Locate the cell with the specified text and output its (X, Y) center coordinate. 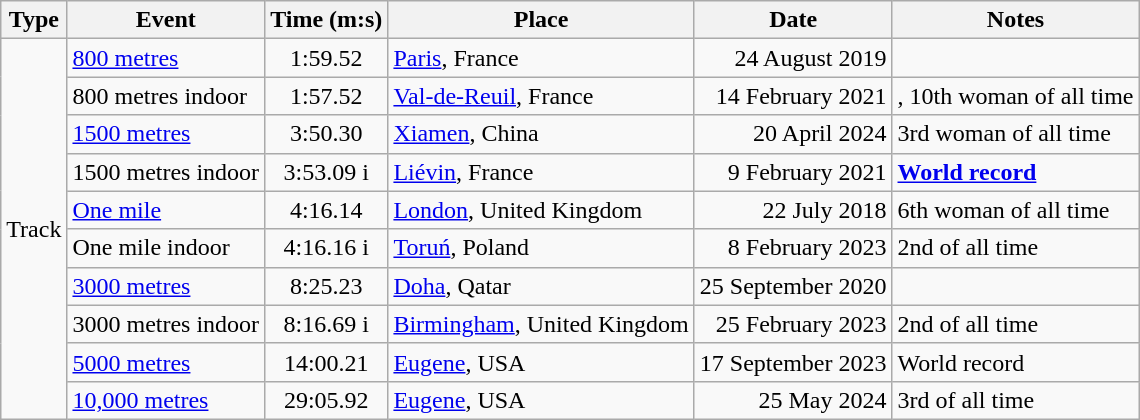
Toruń, Poland (541, 248)
9 February 2021 (793, 172)
8:25.23 (326, 286)
3rd of all time (1016, 400)
20 April 2024 (793, 134)
8:16.69 i (326, 324)
, 10th woman of all time (1016, 96)
4:16.16 i (326, 248)
800 metres indoor (166, 96)
Xiamen, China (541, 134)
800 metres (166, 58)
25 May 2024 (793, 400)
Val-de-Reuil, France (541, 96)
1500 metres (166, 134)
4:16.14 (326, 210)
One mile (166, 210)
1500 metres indoor (166, 172)
14:00.21 (326, 362)
1:59.52 (326, 58)
Liévin, France (541, 172)
25 September 2020 (793, 286)
Track (34, 230)
Notes (1016, 20)
3000 metres indoor (166, 324)
One mile indoor (166, 248)
Event (166, 20)
Time (m:s) (326, 20)
London, United Kingdom (541, 210)
Paris, France (541, 58)
Birmingham, United Kingdom (541, 324)
3000 metres (166, 286)
3:53.09 i (326, 172)
1:57.52 (326, 96)
17 September 2023 (793, 362)
8 February 2023 (793, 248)
Type (34, 20)
22 July 2018 (793, 210)
5000 metres (166, 362)
Place (541, 20)
3rd woman of all time (1016, 134)
29:05.92 (326, 400)
10,000 metres (166, 400)
Date (793, 20)
Doha, Qatar (541, 286)
3:50.30 (326, 134)
14 February 2021 (793, 96)
6th woman of all time (1016, 210)
24 August 2019 (793, 58)
25 February 2023 (793, 324)
